For the text-containing cell, return its midpoint in [X, Y] coordinate format. 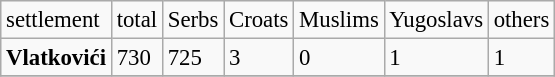
others [521, 20]
Muslims [339, 20]
Croats [259, 20]
total [136, 20]
3 [259, 58]
Yugoslavs [436, 20]
725 [192, 58]
0 [339, 58]
settlement [56, 20]
730 [136, 58]
Vlatkovići [56, 58]
Serbs [192, 20]
